Search for the cell housing the specified text and yield its (x, y) center coordinate. 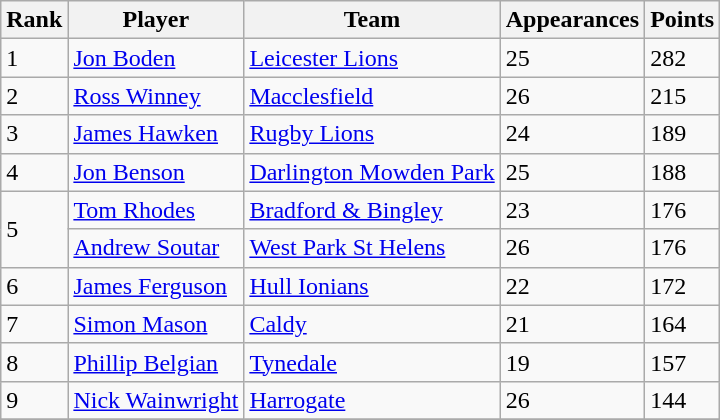
Hull Ionians (372, 286)
6 (34, 286)
Team (372, 20)
24 (572, 134)
4 (34, 172)
144 (682, 400)
188 (682, 172)
23 (572, 210)
9 (34, 400)
Ross Winney (156, 96)
West Park St Helens (372, 248)
James Ferguson (156, 286)
Darlington Mowden Park (372, 172)
Player (156, 20)
282 (682, 58)
1 (34, 58)
Simon Mason (156, 324)
7 (34, 324)
19 (572, 362)
James Hawken (156, 134)
Bradford & Bingley (372, 210)
8 (34, 362)
Tynedale (372, 362)
215 (682, 96)
157 (682, 362)
164 (682, 324)
22 (572, 286)
21 (572, 324)
2 (34, 96)
Jon Benson (156, 172)
Tom Rhodes (156, 210)
Appearances (572, 20)
Andrew Soutar (156, 248)
Macclesfield (372, 96)
5 (34, 229)
Rank (34, 20)
Phillip Belgian (156, 362)
Points (682, 20)
Caldy (372, 324)
189 (682, 134)
Leicester Lions (372, 58)
Jon Boden (156, 58)
172 (682, 286)
Rugby Lions (372, 134)
3 (34, 134)
Harrogate (372, 400)
Nick Wainwright (156, 400)
